Return the [X, Y] coordinate for the center point of the cell that contains the specified text.  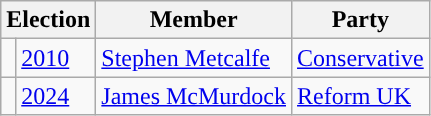
Reform UK [361, 96]
2010 [56, 58]
Party [361, 20]
Stephen Metcalfe [194, 58]
2024 [56, 96]
James McMurdock [194, 96]
Election [48, 20]
Member [194, 20]
Conservative [361, 58]
